Scan for the cell matching the given text and deliver its [x, y] coordinate at center. 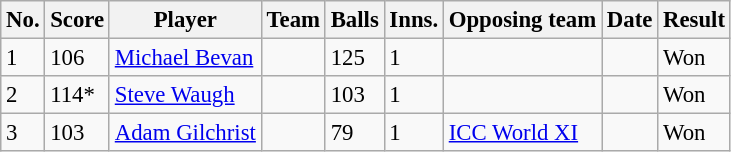
Team [293, 20]
79 [354, 133]
Steve Waugh [185, 95]
Player [185, 20]
Date [630, 20]
Inns. [414, 20]
Adam Gilchrist [185, 133]
125 [354, 58]
Score [78, 20]
2 [23, 95]
ICC World XI [522, 133]
3 [23, 133]
Balls [354, 20]
Result [694, 20]
No. [23, 20]
114* [78, 95]
Michael Bevan [185, 58]
106 [78, 58]
Opposing team [522, 20]
